Output the [x, y] coordinate of the center of the cell containing the given text.  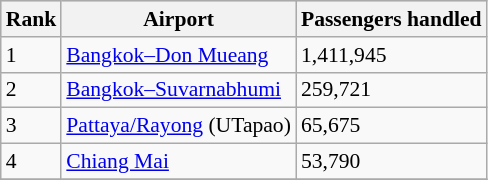
1,411,945 [392, 55]
Passengers handled [392, 19]
259,721 [392, 90]
65,675 [392, 126]
Airport [178, 19]
1 [32, 55]
3 [32, 126]
Bangkok–Don Mueang [178, 55]
2 [32, 90]
Rank [32, 19]
4 [32, 162]
Chiang Mai [178, 162]
Pattaya/Rayong (UTapao) [178, 126]
Bangkok–Suvarnabhumi [178, 90]
53,790 [392, 162]
